Output the (X, Y) coordinate of the center of the cell containing the given text.  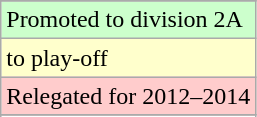
to play-off (128, 58)
Promoted to division 2A (128, 20)
Relegated for 2012–2014 (128, 96)
